Locate the cell with the specified text and output its (X, Y) center coordinate. 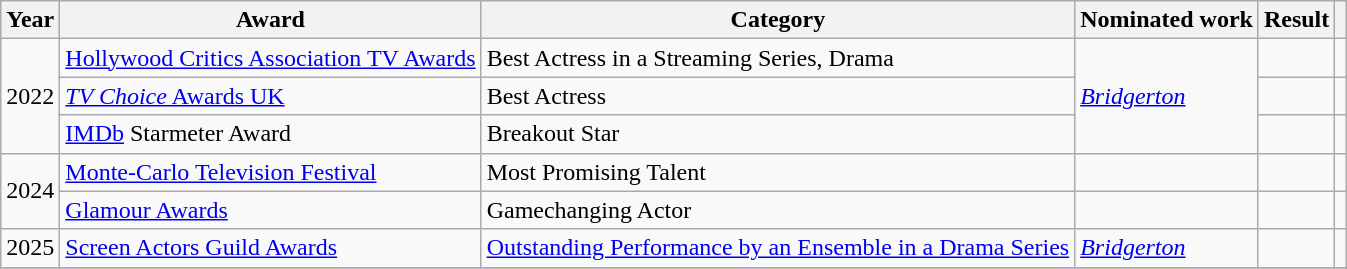
Outstanding Performance by an Ensemble in a Drama Series (778, 248)
IMDb Starmeter Award (270, 134)
Best Actress in a Streaming Series, Drama (778, 58)
Glamour Awards (270, 210)
2024 (30, 191)
2022 (30, 96)
Screen Actors Guild Awards (270, 248)
Nominated work (1167, 20)
Year (30, 20)
Monte-Carlo Television Festival (270, 172)
Breakout Star (778, 134)
Gamechanging Actor (778, 210)
2025 (30, 248)
Category (778, 20)
Most Promising Talent (778, 172)
Award (270, 20)
Best Actress (778, 96)
Hollywood Critics Association TV Awards (270, 58)
TV Choice Awards UK (270, 96)
Result (1296, 20)
